Find where the given text appears and provide that cell's center as [x, y] coordinate. 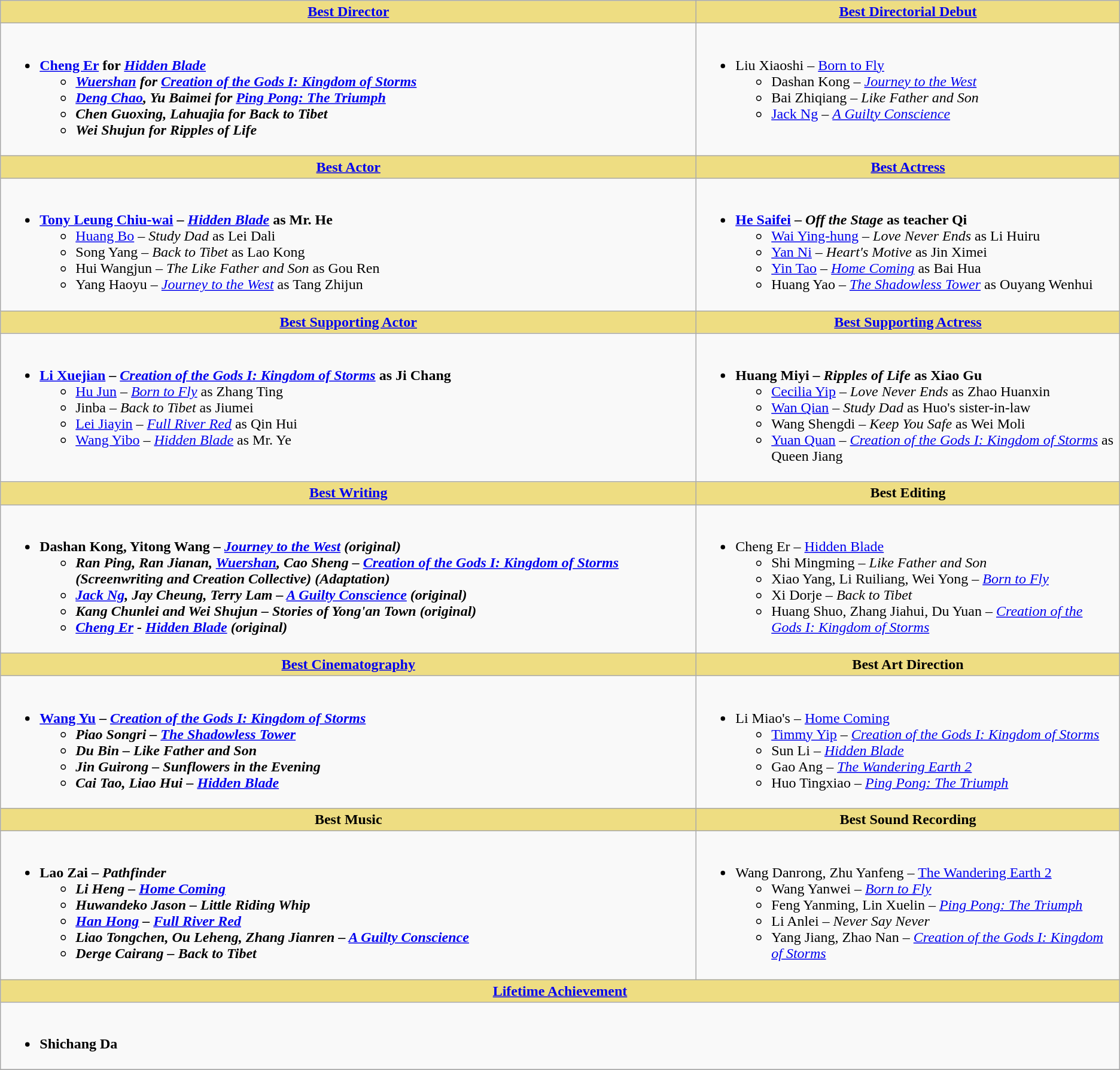
Best Editing [908, 493]
Best Actor [348, 167]
Best Art Direction [908, 664]
Liu Xiaoshi – Born to FlyDashan Kong – Journey to the WestBai Zhiqiang – Like Father and SonJack Ng – A Guilty Conscience [908, 90]
Lifetime Achievement [560, 990]
Best Sound Recording [908, 819]
Best Directorial Debut [908, 12]
Best Director [348, 12]
Best Music [348, 819]
Best Cinematography [348, 664]
Best Writing [348, 493]
Best Supporting Actor [348, 322]
Best Supporting Actress [908, 322]
Shichang Da [560, 1036]
Best Actress [908, 167]
